Identify which cell holds the provided text, then report its [X, Y] central coordinate. 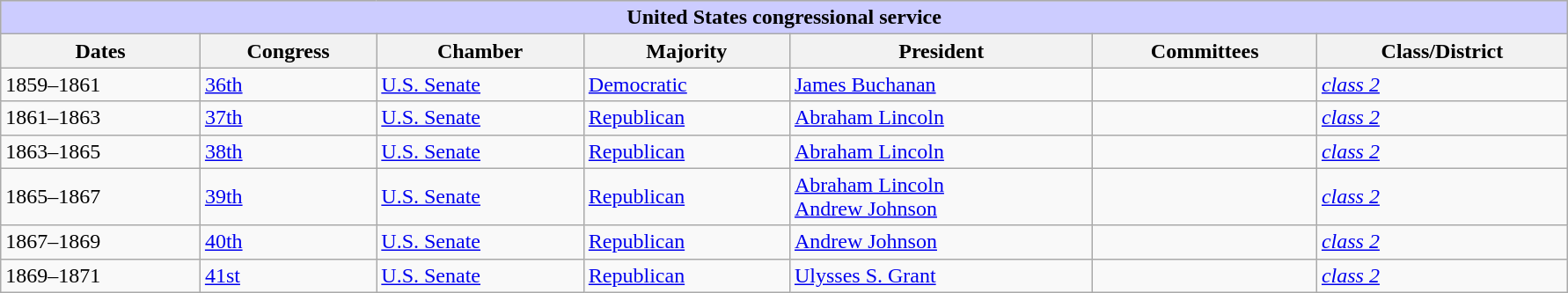
1859–1861 [100, 84]
1865–1867 [100, 197]
Congress [288, 51]
Ulysses S. Grant [942, 275]
1867–1869 [100, 242]
1869–1871 [100, 275]
1863–1865 [100, 151]
38th [288, 151]
Committees [1205, 51]
Chamber [480, 51]
Majority [686, 51]
37th [288, 118]
Class/District [1441, 51]
1861–1863 [100, 118]
41st [288, 275]
James Buchanan [942, 84]
40th [288, 242]
39th [288, 197]
Dates [100, 51]
Democratic [686, 84]
Abraham LincolnAndrew Johnson [942, 197]
President [942, 51]
United States congressional service [785, 18]
Andrew Johnson [942, 242]
36th [288, 84]
